Scan for the cell matching the given text and deliver its [x, y] coordinate at center. 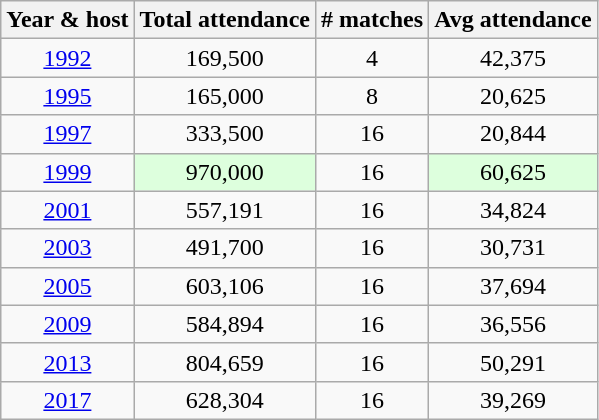
1997 [68, 134]
603,106 [225, 286]
333,500 [225, 134]
# matches [372, 20]
628,304 [225, 400]
1999 [68, 172]
165,000 [225, 96]
2001 [68, 210]
4 [372, 58]
8 [372, 96]
39,269 [514, 400]
36,556 [514, 324]
Avg attendance [514, 20]
2009 [68, 324]
60,625 [514, 172]
2017 [68, 400]
2005 [68, 286]
557,191 [225, 210]
804,659 [225, 362]
20,625 [514, 96]
34,824 [514, 210]
2003 [68, 248]
1992 [68, 58]
Total attendance [225, 20]
30,731 [514, 248]
50,291 [514, 362]
169,500 [225, 58]
2013 [68, 362]
20,844 [514, 134]
491,700 [225, 248]
1995 [68, 96]
584,894 [225, 324]
Year & host [68, 20]
970,000 [225, 172]
42,375 [514, 58]
37,694 [514, 286]
